Find where the given text appears and provide that cell's center as (X, Y) coordinate. 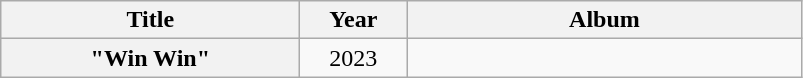
Album (604, 20)
Title (150, 20)
Year (354, 20)
2023 (354, 58)
"Win Win" (150, 58)
